Locate the cell with the specified text and output its [X, Y] center coordinate. 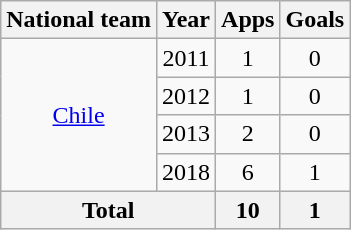
2013 [186, 134]
Goals [315, 20]
National team [79, 20]
2018 [186, 172]
Total [108, 210]
Year [186, 20]
Apps [248, 20]
2012 [186, 96]
Chile [79, 115]
2011 [186, 58]
6 [248, 172]
2 [248, 134]
10 [248, 210]
